Determine the (x, y) coordinate at the center of the cell enclosing the given text.  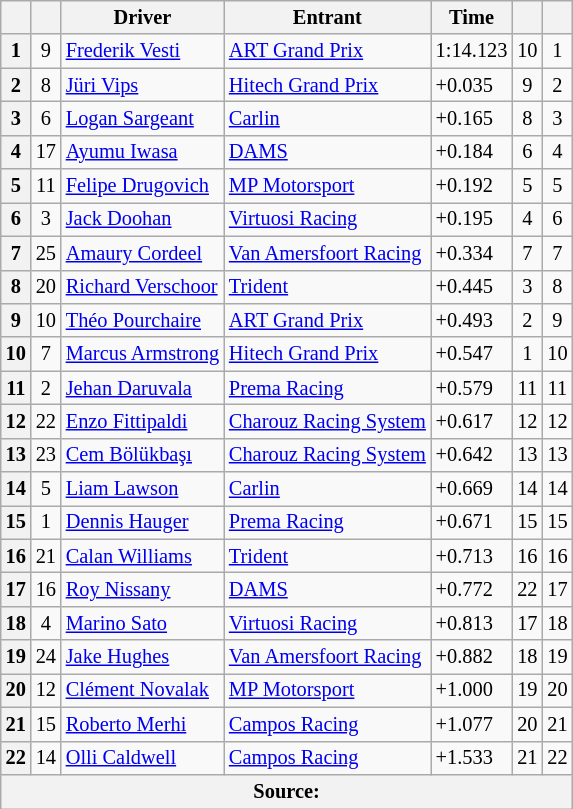
Jüri Vips (142, 85)
+0.192 (472, 186)
Roy Nissany (142, 589)
Richard Verschoor (142, 287)
Olli Caldwell (142, 758)
+0.165 (472, 118)
+1.533 (472, 758)
Marcus Armstrong (142, 354)
Calan Williams (142, 556)
Cem Bölükbaşı (142, 455)
23 (46, 455)
25 (46, 253)
+0.772 (472, 589)
1:14.123 (472, 51)
Liam Lawson (142, 489)
+0.642 (472, 455)
Jehan Daruvala (142, 388)
Enzo Fittipaldi (142, 421)
+1.000 (472, 690)
Ayumu Iwasa (142, 152)
Amaury Cordeel (142, 253)
+0.547 (472, 354)
24 (46, 657)
Time (472, 17)
+0.579 (472, 388)
Logan Sargeant (142, 118)
Jake Hughes (142, 657)
+0.669 (472, 489)
+0.445 (472, 287)
Entrant (328, 17)
Source: (287, 791)
+0.195 (472, 219)
Driver (142, 17)
+0.617 (472, 421)
Marino Sato (142, 623)
+0.334 (472, 253)
Jack Doohan (142, 219)
+0.184 (472, 152)
Felipe Drugovich (142, 186)
+1.077 (472, 724)
+0.882 (472, 657)
Frederik Vesti (142, 51)
+0.493 (472, 320)
Clément Novalak (142, 690)
Roberto Merhi (142, 724)
+0.713 (472, 556)
Dennis Hauger (142, 522)
+0.671 (472, 522)
+0.813 (472, 623)
Théo Pourchaire (142, 320)
+0.035 (472, 85)
